Provide the [x, y] coordinate of the cell's center where the given text is located.  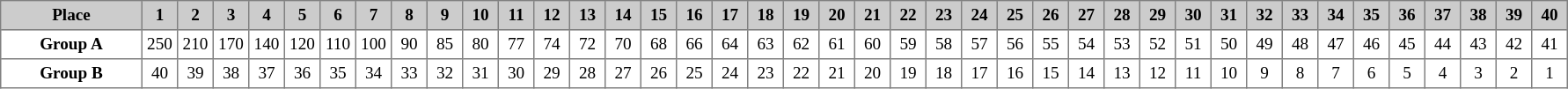
74 [552, 44]
Group A [71, 44]
85 [444, 44]
55 [1051, 44]
110 [338, 44]
51 [1193, 44]
90 [409, 44]
43 [1478, 44]
61 [837, 44]
Place [71, 16]
48 [1300, 44]
41 [1550, 44]
66 [694, 44]
49 [1264, 44]
77 [516, 44]
72 [587, 44]
44 [1442, 44]
46 [1371, 44]
52 [1157, 44]
Group B [71, 74]
58 [943, 44]
140 [267, 44]
70 [623, 44]
60 [872, 44]
80 [480, 44]
68 [658, 44]
210 [195, 44]
45 [1407, 44]
56 [1015, 44]
170 [231, 44]
250 [159, 44]
47 [1336, 44]
50 [1228, 44]
42 [1513, 44]
62 [801, 44]
63 [766, 44]
54 [1086, 44]
120 [302, 44]
64 [729, 44]
59 [908, 44]
57 [979, 44]
53 [1122, 44]
100 [373, 44]
